Return the [x, y] coordinate for the center point of the cell that contains the specified text.  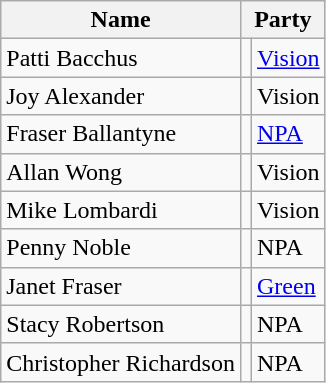
Joy Alexander [121, 96]
Patti Bacchus [121, 58]
Christopher Richardson [121, 362]
Mike Lombardi [121, 210]
Stacy Robertson [121, 324]
Allan Wong [121, 172]
Party [282, 20]
Name [121, 20]
Green [289, 286]
Fraser Ballantyne [121, 134]
Janet Fraser [121, 286]
Penny Noble [121, 248]
